Search for the cell housing the specified text and yield its [X, Y] center coordinate. 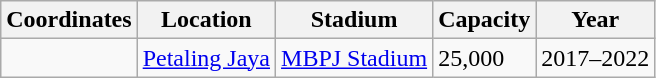
2017–2022 [596, 58]
25,000 [484, 58]
Petaling Jaya [206, 58]
Year [596, 20]
Coordinates [69, 20]
MBPJ Stadium [354, 58]
Location [206, 20]
Stadium [354, 20]
Capacity [484, 20]
